Output the (x, y) coordinate of the center of the cell containing the given text.  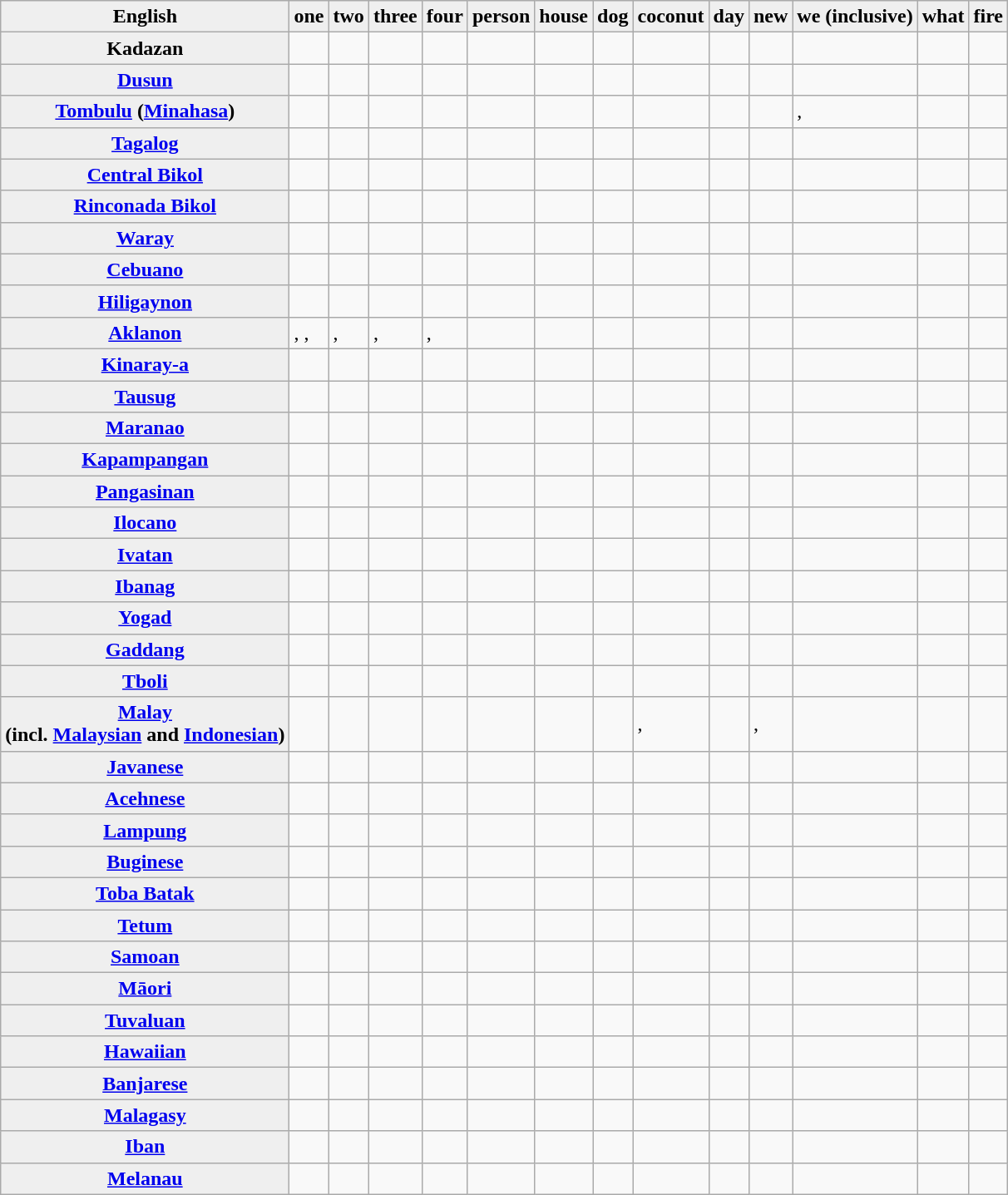
Rinconada Bikol (145, 206)
Malagasy (145, 1115)
Central Bikol (145, 175)
Gaddang (145, 649)
Aklanon (145, 333)
English (145, 17)
four (444, 17)
Toba Batak (145, 893)
Hiligaynon (145, 301)
Waray (145, 238)
Kapampangan (145, 460)
Banjarese (145, 1084)
Tausug (145, 397)
new (770, 17)
, , (309, 333)
Tetum (145, 926)
Acehnese (145, 798)
Pangasinan (145, 491)
Kadazan (145, 48)
Iban (145, 1147)
person (501, 17)
Maranao (145, 428)
Hawaiian (145, 1052)
Ibanag (145, 586)
Tagalog (145, 143)
what (943, 17)
Tombulu (Minahasa) (145, 111)
Cebuano (145, 269)
Lampung (145, 830)
Javanese (145, 767)
we (inclusive) (855, 17)
Kinaray-a (145, 364)
coconut (670, 17)
one (309, 17)
three (395, 17)
two (348, 17)
Tboli (145, 681)
Yogad (145, 618)
Māori (145, 989)
Melanau (145, 1178)
Ilocano (145, 523)
dog (613, 17)
Malay(incl. Malaysian and Indonesian) (145, 723)
day (729, 17)
fire (988, 17)
Tuvaluan (145, 1020)
Dusun (145, 80)
Buginese (145, 862)
Samoan (145, 957)
house (564, 17)
Ivatan (145, 555)
